Identify which cell holds the provided text, then report its (x, y) central coordinate. 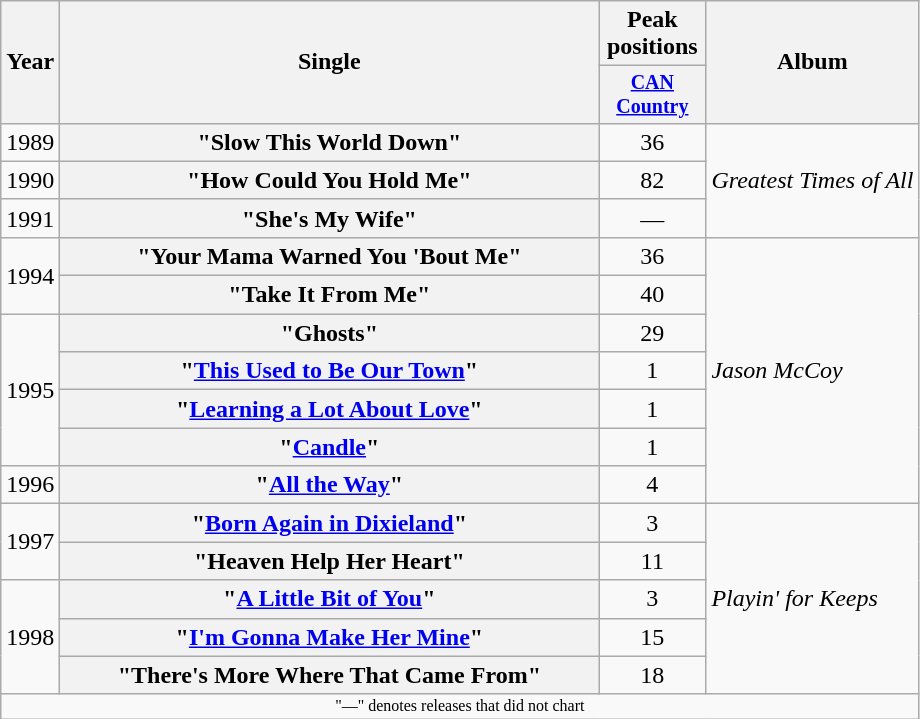
18 (652, 675)
1994 (30, 275)
Greatest Times of All (812, 180)
"A Little Bit of You" (330, 599)
CAN Country (652, 94)
"Learning a Lot About Love" (330, 409)
Peak positions (652, 34)
4 (652, 485)
"This Used to Be Our Town" (330, 371)
1990 (30, 180)
Year (30, 62)
"Heaven Help Her Heart" (330, 561)
1995 (30, 390)
Album (812, 62)
"Ghosts" (330, 333)
"I'm Gonna Make Her Mine" (330, 637)
"Take It From Me" (330, 295)
"Candle" (330, 447)
1997 (30, 542)
"Your Mama Warned You 'Bout Me" (330, 256)
1991 (30, 218)
1996 (30, 485)
"All the Way" (330, 485)
"Slow This World Down" (330, 142)
40 (652, 295)
15 (652, 637)
29 (652, 333)
"There's More Where That Came From" (330, 675)
"—" denotes releases that did not chart (460, 706)
"How Could You Hold Me" (330, 180)
— (652, 218)
Jason McCoy (812, 370)
"She's My Wife" (330, 218)
Playin' for Keeps (812, 599)
Single (330, 62)
82 (652, 180)
"Born Again in Dixieland" (330, 523)
1998 (30, 637)
1989 (30, 142)
11 (652, 561)
